Capture the cell that displays the provided text and extract its (X, Y) central coordinate. 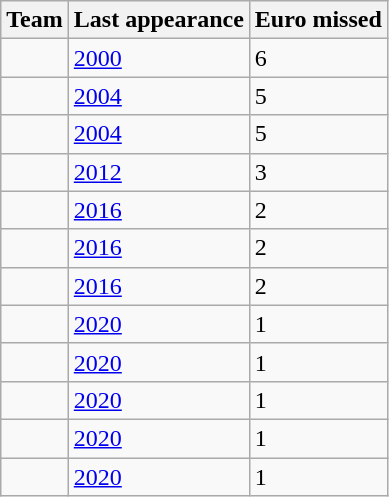
Team (35, 20)
2012 (158, 172)
3 (318, 172)
6 (318, 58)
Euro missed (318, 20)
Last appearance (158, 20)
2000 (158, 58)
